Detect which cell encompasses the target text, then output its (x, y) center coordinate. 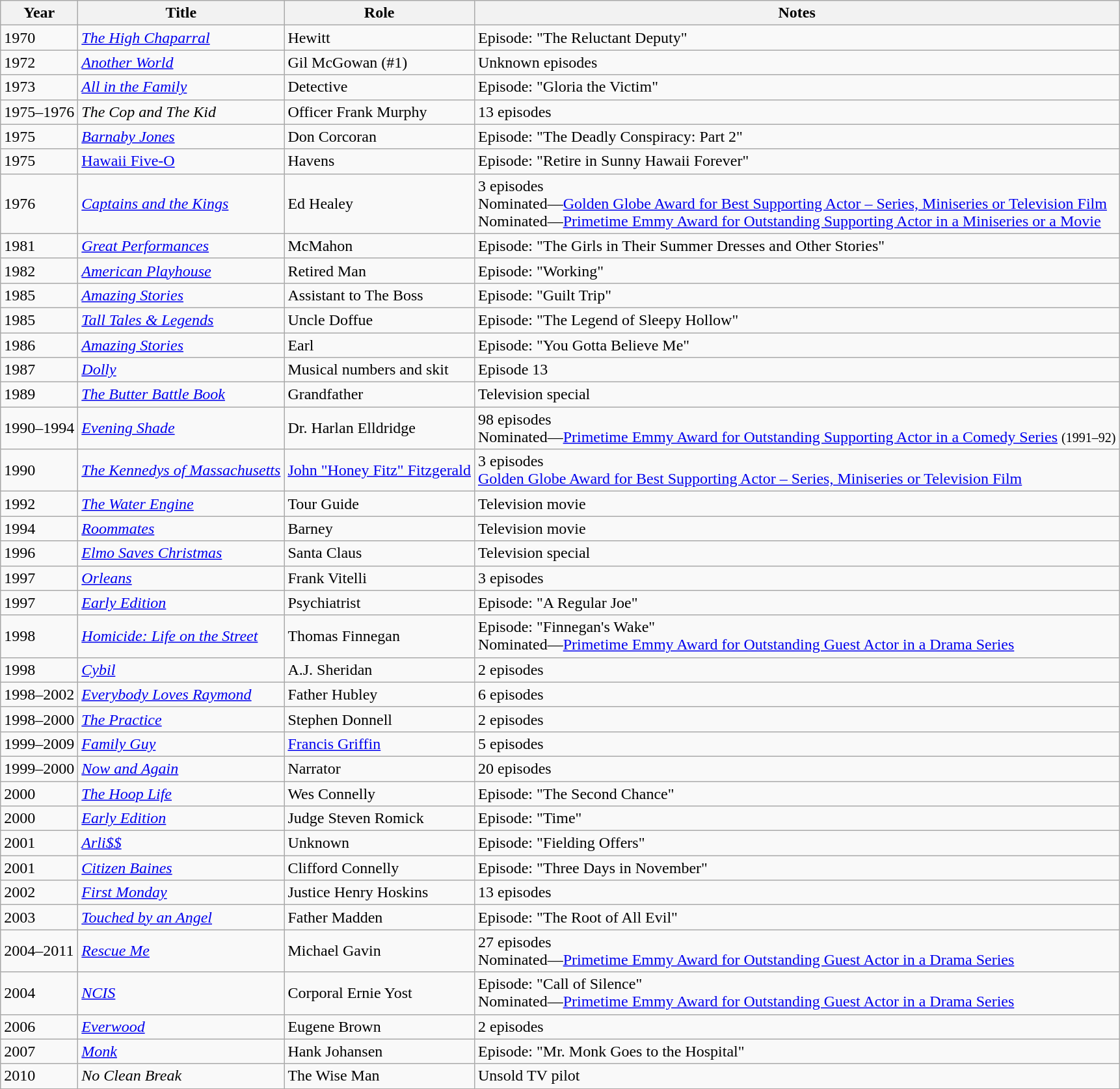
Episode: "Working" (796, 270)
Episode: "The Legend of Sleepy Hollow" (796, 320)
Everybody Loves Raymond (181, 694)
1976 (39, 203)
Rescue Me (181, 951)
Havens (380, 161)
1998–2000 (39, 719)
Episode: "The Root of All Evil" (796, 917)
1998–2002 (39, 694)
2003 (39, 917)
6 episodes (796, 694)
Father Madden (380, 917)
Wes Connelly (380, 794)
Episode: "The Reluctant Deputy" (796, 38)
Now and Again (181, 768)
5 episodes (796, 744)
McMahon (380, 246)
Dolly (181, 370)
Thomas Finnegan (380, 636)
Corporal Ernie Yost (380, 993)
Eugene Brown (380, 1027)
1982 (39, 270)
2010 (39, 1076)
Hewitt (380, 38)
Judge Steven Romick (380, 819)
Cybil (181, 670)
Retired Man (380, 270)
Captains and the Kings (181, 203)
Roommates (181, 529)
1990 (39, 471)
Another World (181, 62)
2004 (39, 993)
Dr. Harlan Elldridge (380, 428)
The Practice (181, 719)
Episode: "Mr. Monk Goes to the Hospital" (796, 1051)
1981 (39, 246)
Uncle Doffue (380, 320)
Episode: "The Second Chance" (796, 794)
The Water Engine (181, 504)
All in the Family (181, 87)
1994 (39, 529)
Episode: "The Girls in Their Summer Dresses and Other Stories" (796, 246)
Episode: "You Gotta Believe Me" (796, 345)
The Hoop Life (181, 794)
Barnaby Jones (181, 137)
Episode: "Time" (796, 819)
Tall Tales & Legends (181, 320)
1999–2009 (39, 744)
Episode: "Fielding Offers" (796, 843)
Hank Johansen (380, 1051)
Evening Shade (181, 428)
Frank Vitelli (380, 578)
Narrator (380, 768)
1970 (39, 38)
Episode: "Three Days in November" (796, 868)
Assistant to The Boss (380, 295)
Episode: "The Deadly Conspiracy: Part 2" (796, 137)
20 episodes (796, 768)
Everwood (181, 1027)
Episode: "Guilt Trip" (796, 295)
The High Chaparral (181, 38)
Year (39, 13)
Santa Claus (380, 553)
1996 (39, 553)
Episode: "Call of Silence"Nominated—Primetime Emmy Award for Outstanding Guest Actor in a Drama Series (796, 993)
Grandfather (380, 395)
Michael Gavin (380, 951)
NCIS (181, 993)
1989 (39, 395)
Unknown episodes (796, 62)
Earl (380, 345)
Unknown (380, 843)
Stephen Donnell (380, 719)
1987 (39, 370)
American Playhouse (181, 270)
Detective (380, 87)
Justice Henry Hoskins (380, 893)
Arli$$ (181, 843)
3 episodesGolden Globe Award for Best Supporting Actor – Series, Miniseries or Television Film (796, 471)
Family Guy (181, 744)
Homicide: Life on the Street (181, 636)
Notes (796, 13)
1975–1976 (39, 112)
The Butter Battle Book (181, 395)
Episode: "Gloria the Victim" (796, 87)
Psychiatrist (380, 603)
Officer Frank Murphy (380, 112)
Role (380, 13)
Ed Healey (380, 203)
1986 (39, 345)
Tour Guide (380, 504)
Clifford Connelly (380, 868)
The Kennedys of Massachusetts (181, 471)
Monk (181, 1051)
Episode: "Finnegan's Wake"Nominated—Primetime Emmy Award for Outstanding Guest Actor in a Drama Series (796, 636)
Episode 13 (796, 370)
Unsold TV pilot (796, 1076)
No Clean Break (181, 1076)
2006 (39, 1027)
1999–2000 (39, 768)
Musical numbers and skit (380, 370)
The Cop and The Kid (181, 112)
Title (181, 13)
The Wise Man (380, 1076)
Citizen Baines (181, 868)
2007 (39, 1051)
1990–1994 (39, 428)
Orleans (181, 578)
Hawaii Five-O (181, 161)
3 episodes (796, 578)
1973 (39, 87)
Touched by an Angel (181, 917)
Gil McGowan (#1) (380, 62)
Great Performances (181, 246)
1972 (39, 62)
2004–2011 (39, 951)
Barney (380, 529)
First Monday (181, 893)
1992 (39, 504)
Episode: "A Regular Joe" (796, 603)
Episode: "Retire in Sunny Hawaii Forever" (796, 161)
2002 (39, 893)
Francis Griffin (380, 744)
John "Honey Fitz" Fitzgerald (380, 471)
A.J. Sheridan (380, 670)
27 episodesNominated—Primetime Emmy Award for Outstanding Guest Actor in a Drama Series (796, 951)
Father Hubley (380, 694)
Elmo Saves Christmas (181, 553)
Don Corcoran (380, 137)
98 episodesNominated—Primetime Emmy Award for Outstanding Supporting Actor in a Comedy Series (1991–92) (796, 428)
